Search for the cell housing the specified text and yield its [X, Y] center coordinate. 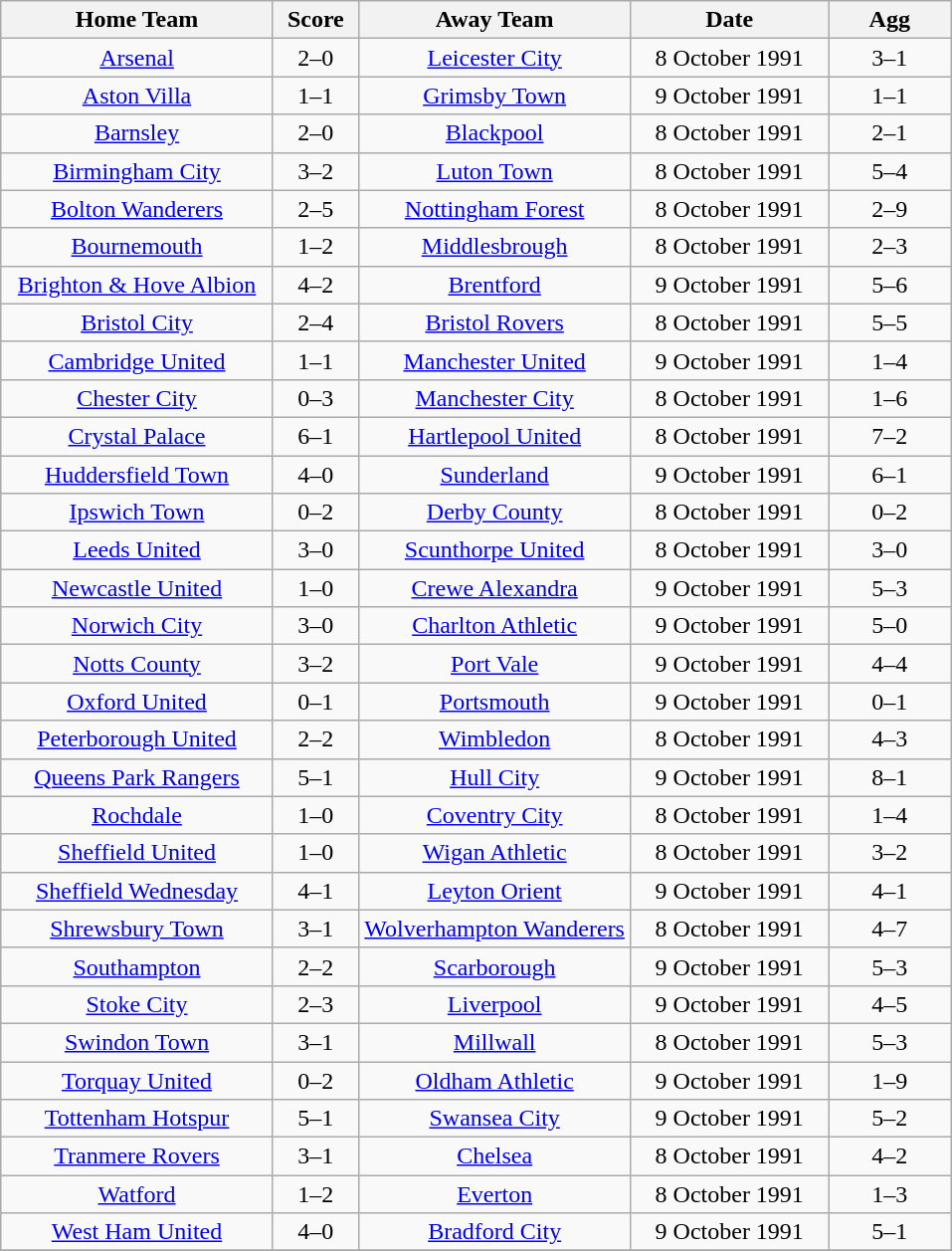
5–5 [889, 322]
Scunthorpe United [494, 550]
Score [315, 20]
5–0 [889, 626]
Wigan Athletic [494, 853]
Liverpool [494, 1004]
Arsenal [137, 58]
Brighton & Hove Albion [137, 285]
4–3 [889, 739]
Wolverhampton Wanderers [494, 929]
Ipswich Town [137, 513]
Wimbledon [494, 739]
2–5 [315, 209]
Swansea City [494, 1119]
Agg [889, 20]
Queens Park Rangers [137, 777]
Bradford City [494, 1232]
Away Team [494, 20]
Bristol Rovers [494, 322]
1–3 [889, 1194]
7–2 [889, 436]
Hartlepool United [494, 436]
5–6 [889, 285]
Oldham Athletic [494, 1080]
Rochdale [137, 815]
Huddersfield Town [137, 475]
Leeds United [137, 550]
Bournemouth [137, 247]
Tranmere Rovers [137, 1156]
Nottingham Forest [494, 209]
Grimsby Town [494, 96]
Barnsley [137, 133]
Derby County [494, 513]
Notts County [137, 664]
Charlton Athletic [494, 626]
Home Team [137, 20]
Peterborough United [137, 739]
1–9 [889, 1080]
Crewe Alexandra [494, 588]
Luton Town [494, 171]
Norwich City [137, 626]
Aston Villa [137, 96]
5–4 [889, 171]
4–5 [889, 1004]
2–9 [889, 209]
Scarborough [494, 966]
Sheffield United [137, 853]
1–6 [889, 398]
West Ham United [137, 1232]
Tottenham Hotspur [137, 1119]
Sheffield Wednesday [137, 891]
8–1 [889, 777]
Birmingham City [137, 171]
Millwall [494, 1042]
Swindon Town [137, 1042]
Bristol City [137, 322]
Torquay United [137, 1080]
Coventry City [494, 815]
5–2 [889, 1119]
Brentford [494, 285]
Hull City [494, 777]
Date [730, 20]
Middlesbrough [494, 247]
2–4 [315, 322]
Port Vale [494, 664]
Cambridge United [137, 360]
Chelsea [494, 1156]
Everton [494, 1194]
Chester City [137, 398]
Shrewsbury Town [137, 929]
Sunderland [494, 475]
4–7 [889, 929]
4–4 [889, 664]
Portsmouth [494, 702]
Blackpool [494, 133]
Crystal Palace [137, 436]
Manchester City [494, 398]
2–1 [889, 133]
Leicester City [494, 58]
0–3 [315, 398]
Newcastle United [137, 588]
Bolton Wanderers [137, 209]
Leyton Orient [494, 891]
Stoke City [137, 1004]
Manchester United [494, 360]
Watford [137, 1194]
Southampton [137, 966]
Oxford United [137, 702]
